Locate the cell with the specified text and output its [x, y] center coordinate. 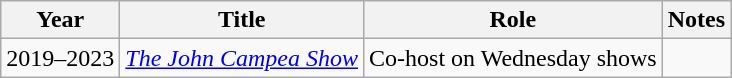
2019–2023 [60, 58]
Title [242, 20]
Co-host on Wednesday shows [514, 58]
Year [60, 20]
The John Campea Show [242, 58]
Notes [696, 20]
Role [514, 20]
